Scan for the cell matching the given text and deliver its (x, y) coordinate at center. 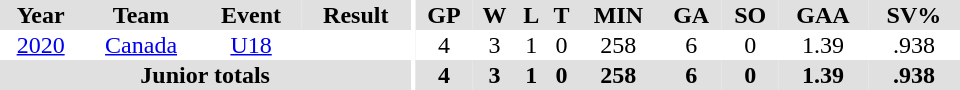
L (531, 15)
SV% (914, 15)
T (561, 15)
Year (40, 15)
GAA (823, 15)
MIN (618, 15)
2020 (40, 45)
Event (251, 15)
Team (141, 15)
GA (691, 15)
U18 (251, 45)
Canada (141, 45)
GP (444, 15)
Junior totals (205, 75)
W (494, 15)
SO (750, 15)
Result (356, 15)
